Extract the [x, y] coordinate from the center of the cell holding the provided text.  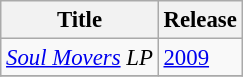
Release [200, 20]
2009 [200, 58]
Title [80, 20]
Soul Movers LP [80, 58]
